Capture the cell that displays the provided text and extract its (x, y) central coordinate. 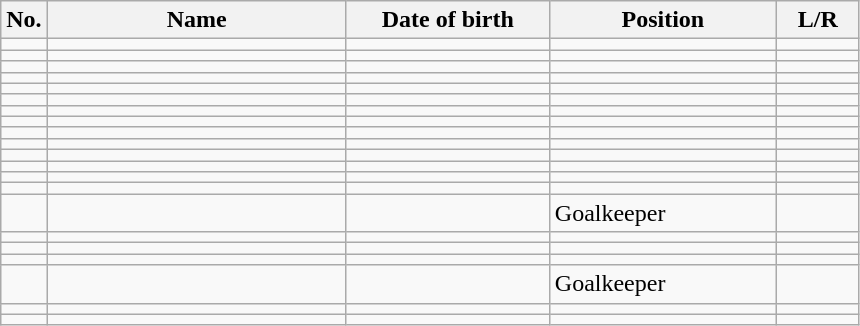
Name (196, 20)
L/R (818, 20)
Position (662, 20)
No. (24, 20)
Date of birth (448, 20)
